Identify which cell holds the provided text, then report its [X, Y] central coordinate. 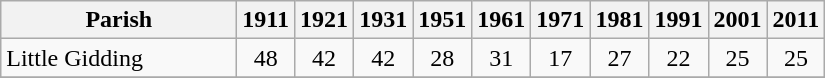
1961 [502, 20]
1981 [620, 20]
1921 [324, 20]
1951 [442, 20]
1991 [678, 20]
31 [502, 58]
1971 [560, 20]
Little Gidding [119, 58]
28 [442, 58]
27 [620, 58]
2001 [738, 20]
1931 [384, 20]
48 [266, 58]
22 [678, 58]
2011 [796, 20]
1911 [266, 20]
Parish [119, 20]
17 [560, 58]
